Scan for the cell matching the given text and deliver its (X, Y) coordinate at center. 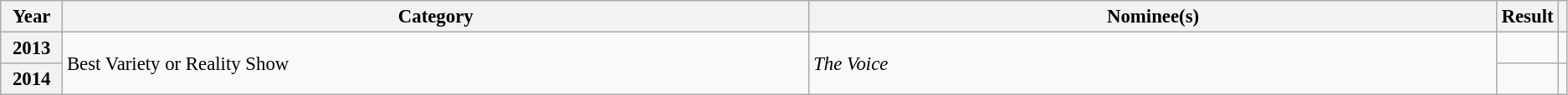
2014 (32, 79)
Year (32, 17)
Best Variety or Reality Show (436, 63)
Category (436, 17)
Result (1528, 17)
Nominee(s) (1153, 17)
The Voice (1153, 63)
2013 (32, 48)
